Search for the cell housing the specified text and yield its (X, Y) center coordinate. 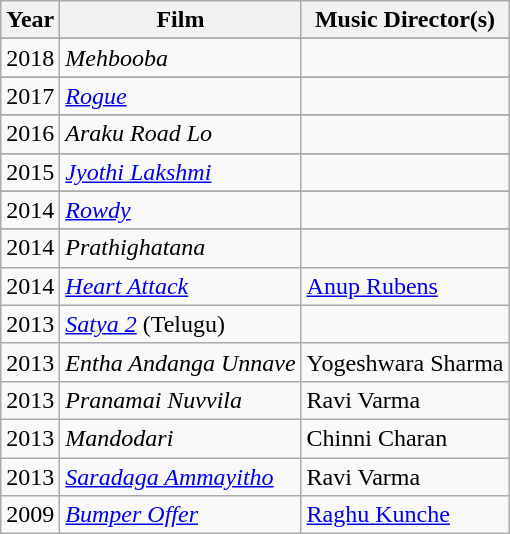
Satya 2 (Telugu) (180, 324)
Jyothi Lakshmi (180, 172)
Film (180, 20)
Rowdy (180, 210)
Bumper Offer (180, 515)
Prathighatana (180, 248)
Anup Rubens (405, 286)
Entha Andanga Unnave (180, 362)
Music Director(s) (405, 20)
Mehbooba (180, 58)
2017 (30, 96)
Saradaga Ammayitho (180, 477)
2016 (30, 134)
Pranamai Nuvvila (180, 400)
Rogue (180, 96)
Mandodari (180, 438)
2018 (30, 58)
Year (30, 20)
Yogeshwara Sharma (405, 362)
2009 (30, 515)
2015 (30, 172)
Araku Road Lo (180, 134)
Heart Attack (180, 286)
Chinni Charan (405, 438)
Raghu Kunche (405, 515)
